Scan for the cell matching the given text and deliver its (X, Y) coordinate at center. 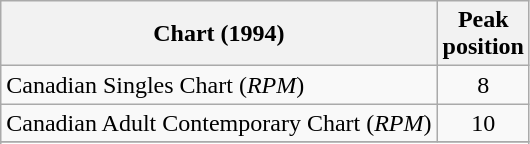
10 (483, 123)
Canadian Adult Contemporary Chart (RPM) (219, 123)
Canadian Singles Chart (RPM) (219, 85)
8 (483, 85)
Peakposition (483, 34)
Chart (1994) (219, 34)
